Scan for the cell matching the given text and deliver its (x, y) coordinate at center. 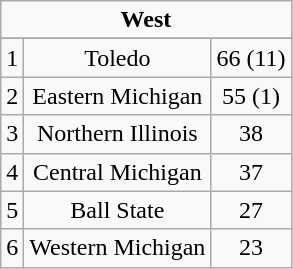
5 (12, 210)
Eastern Michigan (118, 96)
27 (251, 210)
4 (12, 172)
3 (12, 134)
23 (251, 248)
66 (11) (251, 58)
Ball State (118, 210)
Western Michigan (118, 248)
38 (251, 134)
Central Michigan (118, 172)
1 (12, 58)
6 (12, 248)
55 (1) (251, 96)
2 (12, 96)
Northern Illinois (118, 134)
West (146, 20)
37 (251, 172)
Toledo (118, 58)
